Pinpoint the cell where the given text exists, returning its (x, y) midpoint coordinate. 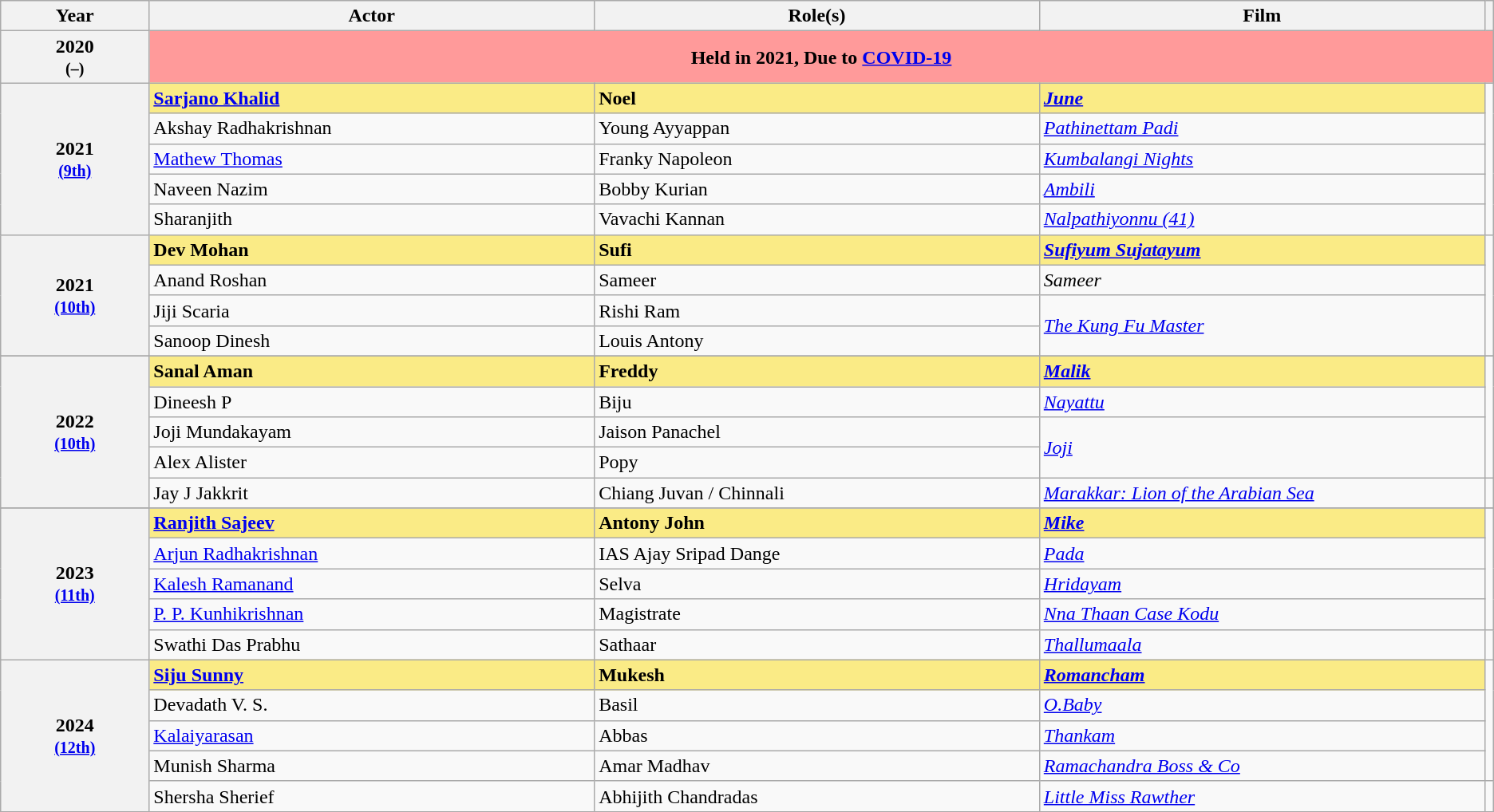
Kumbalangi Nights (1262, 159)
Abbas (817, 735)
Jiji Scaria (372, 310)
2021 (10th) (75, 295)
Role(s) (817, 16)
Sufi (817, 250)
Nayattu (1262, 401)
Mathew Thomas (372, 159)
Bobby Kurian (817, 189)
Ambili (1262, 189)
Biju (817, 401)
O.Baby (1262, 705)
Sharanjith (372, 219)
Swathi Das Prabhu (372, 644)
Sathaar (817, 644)
Antony John (817, 523)
2022 (10th) (75, 432)
Ramachandra Boss & Co (1262, 766)
Vavachi Kannan (817, 219)
2021 (9th) (75, 159)
Joji Mundakayam (372, 432)
Munish Sharma (372, 766)
Chiang Juvan / Chinnali (817, 493)
Ranjith Sajeev (372, 523)
Actor (372, 16)
Thankam (1262, 735)
Thallumaala (1262, 644)
Popy (817, 463)
Franky Napoleon (817, 159)
Romancham (1262, 675)
Nalpathiyonnu (41) (1262, 219)
Alex Alister (372, 463)
Louis Antony (817, 341)
2023 (11th) (75, 584)
Akshay Radhakrishnan (372, 128)
Arjun Radhakrishnan (372, 554)
Freddy (817, 371)
Jaison Panachel (817, 432)
Anand Roshan (372, 280)
Hridayam (1262, 584)
Magistrate (817, 614)
Basil (817, 705)
Sanoop Dinesh (372, 341)
Sanal Aman (372, 371)
Marakkar: Lion of the Arabian Sea (1262, 493)
Sarjano Khalid (372, 98)
Held in 2021, Due to COVID-19 (821, 57)
Noel (817, 98)
Devadath V. S. (372, 705)
2020(–) (75, 57)
Siju Sunny (372, 675)
Sufiyum Sujatayum (1262, 250)
Year (75, 16)
IAS Ajay Sripad Dange (817, 554)
Young Ayyappan (817, 128)
Pada (1262, 554)
Joji (1262, 447)
Malik (1262, 371)
The Kung Fu Master (1262, 325)
Amar Madhav (817, 766)
Kalaiyarasan (372, 735)
Mike (1262, 523)
June (1262, 98)
2024 (12th) (75, 735)
Film (1262, 16)
Mukesh (817, 675)
Little Miss Rawther (1262, 796)
Dineesh P (372, 401)
Kalesh Ramanand (372, 584)
Selva (817, 584)
Jay J Jakkrit (372, 493)
Naveen Nazim (372, 189)
Abhijith Chandradas (817, 796)
P. P. Kunhikrishnan (372, 614)
Shersha Sherief (372, 796)
Dev Mohan (372, 250)
Nna Thaan Case Kodu (1262, 614)
Pathinettam Padi (1262, 128)
Rishi Ram (817, 310)
